From the cell containing the given text, extract its center point as [X, Y] coordinate. 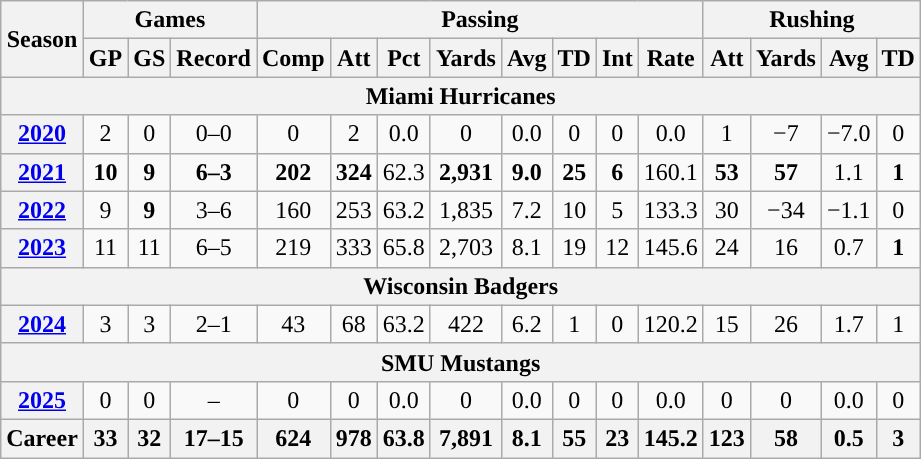
2023 [42, 248]
978 [354, 438]
160 [293, 210]
123 [726, 438]
26 [786, 324]
1.7 [848, 324]
Games [170, 20]
1.1 [848, 172]
2022 [42, 210]
Pct [404, 58]
2024 [42, 324]
7.2 [526, 210]
160.1 [670, 172]
219 [293, 248]
19 [574, 248]
Record [214, 58]
6–5 [214, 248]
GS [150, 58]
65.8 [404, 248]
7,891 [466, 438]
Rushing [812, 20]
43 [293, 324]
2025 [42, 400]
324 [354, 172]
15 [726, 324]
16 [786, 248]
Wisconsin Badgers [461, 286]
Comp [293, 58]
53 [726, 172]
624 [293, 438]
30 [726, 210]
2020 [42, 134]
1,835 [466, 210]
145.6 [670, 248]
−7.0 [848, 134]
– [214, 400]
63.8 [404, 438]
Miami Hurricanes [461, 96]
25 [574, 172]
Rate [670, 58]
68 [354, 324]
6–3 [214, 172]
Int [617, 58]
−1.1 [848, 210]
62.3 [404, 172]
133.3 [670, 210]
GP [105, 58]
Passing [480, 20]
12 [617, 248]
SMU Mustangs [461, 362]
2,703 [466, 248]
24 [726, 248]
Career [42, 438]
422 [466, 324]
−7 [786, 134]
202 [293, 172]
3–6 [214, 210]
6.2 [526, 324]
120.2 [670, 324]
17–15 [214, 438]
0–0 [214, 134]
0.7 [848, 248]
2–1 [214, 324]
6 [617, 172]
145.2 [670, 438]
253 [354, 210]
333 [354, 248]
33 [105, 438]
−34 [786, 210]
0.5 [848, 438]
2021 [42, 172]
57 [786, 172]
5 [617, 210]
23 [617, 438]
9.0 [526, 172]
32 [150, 438]
55 [574, 438]
Season [42, 39]
58 [786, 438]
2,931 [466, 172]
